Return (x, y) of the center of cell containing provided text 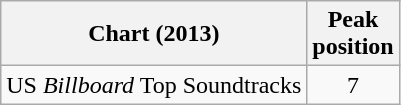
Peakposition (353, 34)
Chart (2013) (154, 34)
US Billboard Top Soundtracks (154, 85)
7 (353, 85)
